Capture the cell that displays the provided text and extract its (X, Y) central coordinate. 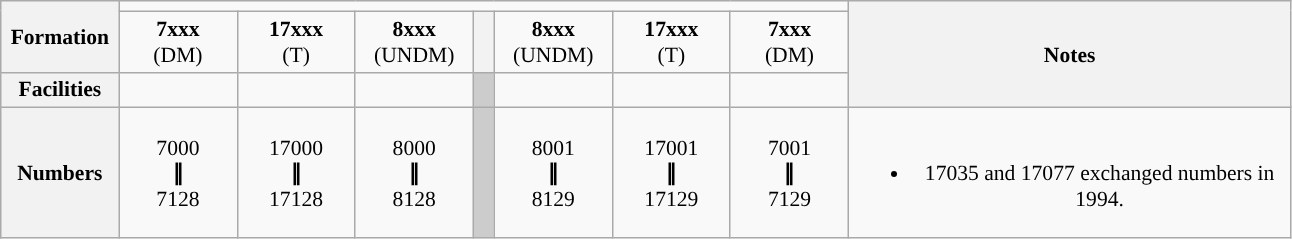
8001∥8129 (553, 173)
8000∥8128 (414, 173)
Facilities (60, 90)
7000∥7128 (178, 173)
7001∥7129 (789, 173)
Formation (60, 36)
Notes (1070, 54)
17000∥17128 (296, 173)
Numbers (60, 173)
17001∥17129 (671, 173)
17035 and 17077 exchanged numbers in 1994. (1070, 173)
